Return [x, y] of the center of cell containing provided text 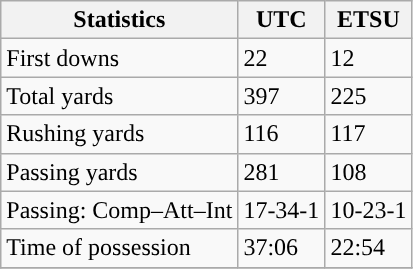
117 [368, 134]
Passing: Comp–Att–Int [120, 210]
Total yards [120, 96]
ETSU [368, 20]
10-23-1 [368, 210]
281 [282, 172]
Rushing yards [120, 134]
First downs [120, 58]
Time of possession [120, 248]
Passing yards [120, 172]
12 [368, 58]
22:54 [368, 248]
108 [368, 172]
22 [282, 58]
116 [282, 134]
UTC [282, 20]
37:06 [282, 248]
Statistics [120, 20]
17-34-1 [282, 210]
225 [368, 96]
397 [282, 96]
